Capture the cell that displays the provided text and extract its [x, y] central coordinate. 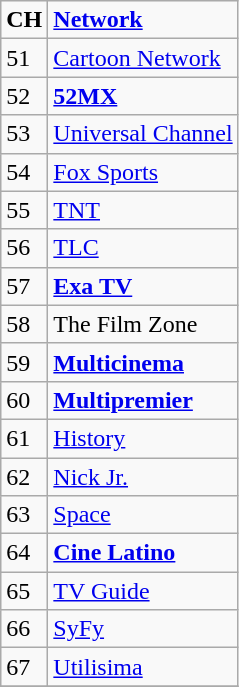
TV Guide [143, 591]
CH [24, 20]
59 [24, 362]
62 [24, 477]
57 [24, 286]
TLC [143, 248]
58 [24, 324]
66 [24, 629]
65 [24, 591]
63 [24, 515]
Universal Channel [143, 134]
History [143, 438]
Cartoon Network [143, 58]
60 [24, 400]
67 [24, 667]
TNT [143, 210]
Cine Latino [143, 553]
Multicinema [143, 362]
Space [143, 515]
Multipremier [143, 400]
55 [24, 210]
61 [24, 438]
Utilisima [143, 667]
56 [24, 248]
64 [24, 553]
53 [24, 134]
Exa TV [143, 286]
The Film Zone [143, 324]
52MX [143, 96]
SyFy [143, 629]
51 [24, 58]
52 [24, 96]
Fox Sports [143, 172]
54 [24, 172]
Nick Jr. [143, 477]
Network [143, 20]
